Capture the cell that displays the provided text and extract its (X, Y) central coordinate. 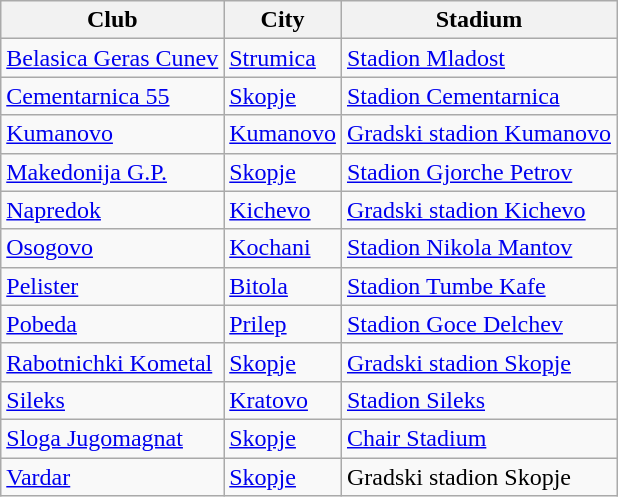
Makedonija G.P. (112, 172)
Prilep (283, 324)
Stadion Cementarnica (478, 96)
Stadion Nikola Mantov (478, 248)
Chair Stadium (478, 438)
Stadion Mladost (478, 58)
Kratovo (283, 400)
Osogovo (112, 248)
Sileks (112, 400)
Sloga Jugomagnat (112, 438)
Stadion Tumbe Kafe (478, 286)
Stadion Goce Delchev (478, 324)
Kichevo (283, 210)
Bitola (283, 286)
Stadium (478, 20)
Vardar (112, 477)
Club (112, 20)
Kochani (283, 248)
Strumica (283, 58)
Pobeda (112, 324)
Napredok (112, 210)
City (283, 20)
Stadion Gjorche Petrov (478, 172)
Pelister (112, 286)
Gradski stadion Kumanovo (478, 134)
Rabotnichki Kometal (112, 362)
Belasica Geras Cunev (112, 58)
Cementarnica 55 (112, 96)
Gradski stadion Kichevo (478, 210)
Stadion Sileks (478, 400)
